From the cell containing the given text, extract its center point as [X, Y] coordinate. 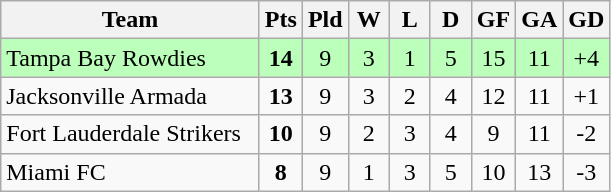
Team [130, 20]
GF [493, 20]
-2 [586, 134]
Tampa Bay Rowdies [130, 58]
Pts [280, 20]
Miami FC [130, 172]
+4 [586, 58]
Pld [325, 20]
15 [493, 58]
W [368, 20]
D [450, 20]
GD [586, 20]
8 [280, 172]
Jacksonville Armada [130, 96]
-3 [586, 172]
14 [280, 58]
+1 [586, 96]
Fort Lauderdale Strikers [130, 134]
GA [540, 20]
L [410, 20]
12 [493, 96]
